Detect which cell encompasses the target text, then output its (X, Y) center coordinate. 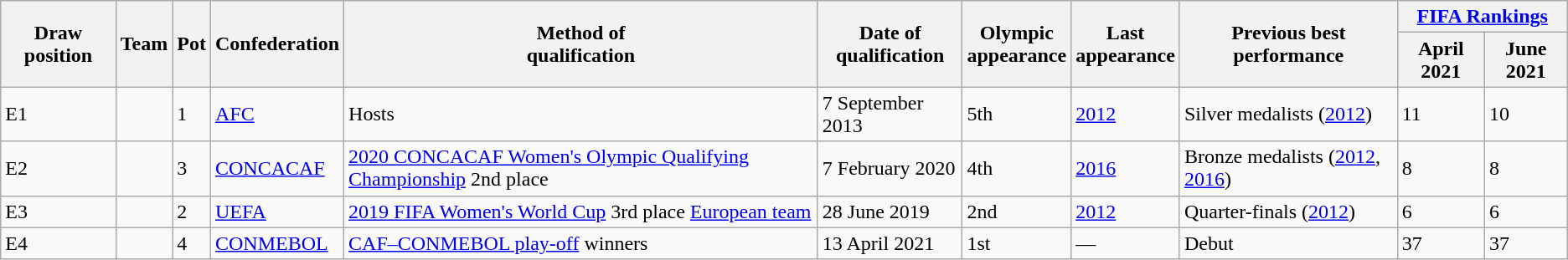
13 April 2021 (890, 243)
Debut (1288, 243)
Pot (192, 43)
April 2021 (1441, 60)
E4 (59, 243)
E3 (59, 212)
AFC (276, 114)
E1 (59, 114)
7 September 2013 (890, 114)
CONCACAF (276, 169)
— (1126, 243)
4 (192, 243)
2nd (1017, 212)
5th (1017, 114)
2020 CONCACAF Women's Olympic Qualifying Championship 2nd place (581, 169)
Team (144, 43)
CAF–CONMEBOL play-off winners (581, 243)
June 2021 (1526, 60)
Confederation (276, 43)
Bronze medalists (2012, 2016) (1288, 169)
E2 (59, 169)
Method ofqualification (581, 43)
CONMEBOL (276, 243)
11 (1441, 114)
Lastappearance (1126, 43)
Hosts (581, 114)
4th (1017, 169)
1st (1017, 243)
2016 (1126, 169)
Previous bestperformance (1288, 43)
Olympicappearance (1017, 43)
2 (192, 212)
UEFA (276, 212)
Date ofqualification (890, 43)
Silver medalists (2012) (1288, 114)
28 June 2019 (890, 212)
Draw position (59, 43)
Quarter-finals (2012) (1288, 212)
3 (192, 169)
FIFA Rankings (1483, 17)
1 (192, 114)
10 (1526, 114)
7 February 2020 (890, 169)
2019 FIFA Women's World Cup 3rd place European team (581, 212)
